Return [x, y] of the center of cell containing provided text 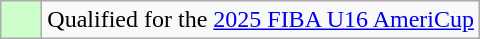
Qualified for the 2025 FIBA U16 AmeriCup [261, 20]
